Identify which cell holds the provided text, then report its (X, Y) central coordinate. 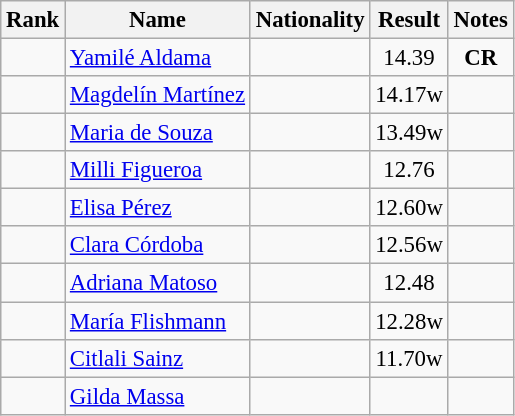
14.39 (409, 58)
Name (158, 20)
12.48 (409, 283)
Yamilé Aldama (158, 58)
12.28w (409, 321)
13.49w (409, 133)
12.76 (409, 170)
Clara Córdoba (158, 245)
11.70w (409, 358)
Gilda Massa (158, 396)
Elisa Pérez (158, 208)
Maria de Souza (158, 133)
14.17w (409, 95)
Result (409, 20)
Magdelín Martínez (158, 95)
12.60w (409, 208)
Rank (33, 20)
Notes (480, 20)
María Flishmann (158, 321)
CR (480, 58)
Milli Figueroa (158, 170)
Adriana Matoso (158, 283)
Citlali Sainz (158, 358)
12.56w (409, 245)
Nationality (310, 20)
